Find where the given text appears and provide that cell's center as (X, Y) coordinate. 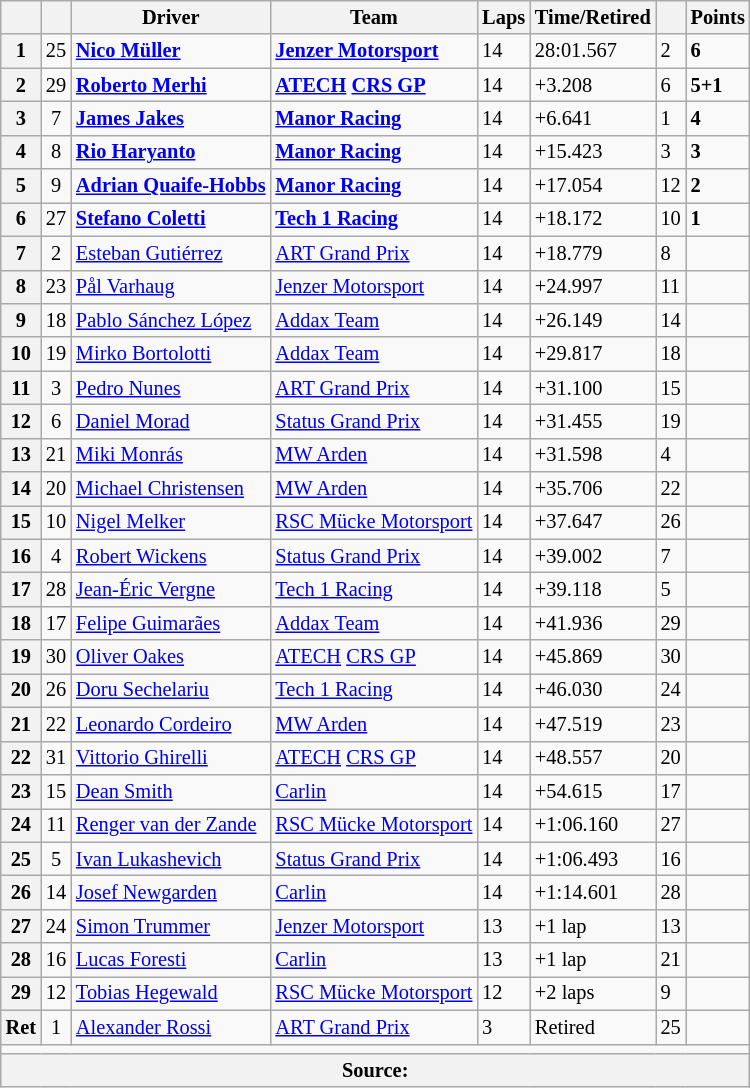
Team (374, 17)
+47.519 (593, 724)
+1:06.493 (593, 859)
Points (718, 17)
Pål Varhaug (170, 287)
+1:14.601 (593, 892)
Stefano Coletti (170, 219)
Retired (593, 1027)
+48.557 (593, 758)
Robert Wickens (170, 556)
+54.615 (593, 791)
Doru Sechelariu (170, 690)
Driver (170, 17)
Time/Retired (593, 17)
Oliver Oakes (170, 657)
Simon Trummer (170, 926)
+24.997 (593, 287)
James Jakes (170, 118)
+2 laps (593, 993)
+1:06.160 (593, 825)
Nigel Melker (170, 522)
Tobias Hegewald (170, 993)
Pedro Nunes (170, 388)
Jean-Éric Vergne (170, 589)
+26.149 (593, 320)
+15.423 (593, 152)
Vittorio Ghirelli (170, 758)
+3.208 (593, 85)
Michael Christensen (170, 489)
+35.706 (593, 489)
Leonardo Cordeiro (170, 724)
28:01.567 (593, 51)
Nico Müller (170, 51)
Source: (376, 1070)
Josef Newgarden (170, 892)
Ret (21, 1027)
5+1 (718, 85)
Felipe Guimarães (170, 623)
Esteban Gutiérrez (170, 253)
+46.030 (593, 690)
+17.054 (593, 186)
Renger van der Zande (170, 825)
+37.647 (593, 522)
Alexander Rossi (170, 1027)
+39.002 (593, 556)
Lucas Foresti (170, 960)
Pablo Sánchez López (170, 320)
Adrian Quaife-Hobbs (170, 186)
+18.779 (593, 253)
Dean Smith (170, 791)
Ivan Lukashevich (170, 859)
+45.869 (593, 657)
Rio Haryanto (170, 152)
+31.455 (593, 421)
Laps (504, 17)
Daniel Morad (170, 421)
Roberto Merhi (170, 85)
Miki Monrás (170, 455)
+31.100 (593, 388)
31 (56, 758)
+31.598 (593, 455)
+6.641 (593, 118)
+18.172 (593, 219)
Mirko Bortolotti (170, 354)
+39.118 (593, 589)
+41.936 (593, 623)
+29.817 (593, 354)
